Return (X, Y) of the center of cell containing provided text 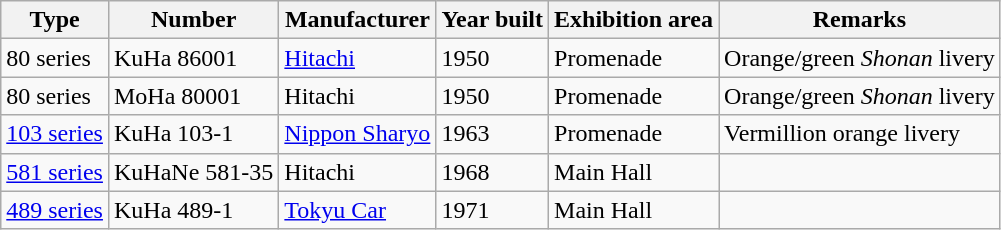
Manufacturer (358, 20)
Nippon Sharyo (358, 134)
Type (55, 20)
Tokyu Car (358, 210)
1963 (492, 134)
KuHa 489-1 (193, 210)
Number (193, 20)
MoHa 80001 (193, 96)
Remarks (860, 20)
103 series (55, 134)
1968 (492, 172)
KuHa 103-1 (193, 134)
KuHaNe 581-35 (193, 172)
KuHa 86001 (193, 58)
581 series (55, 172)
489 series (55, 210)
1971 (492, 210)
Vermillion orange livery (860, 134)
Year built (492, 20)
Exhibition area (634, 20)
